Capture the cell that displays the provided text and extract its [X, Y] central coordinate. 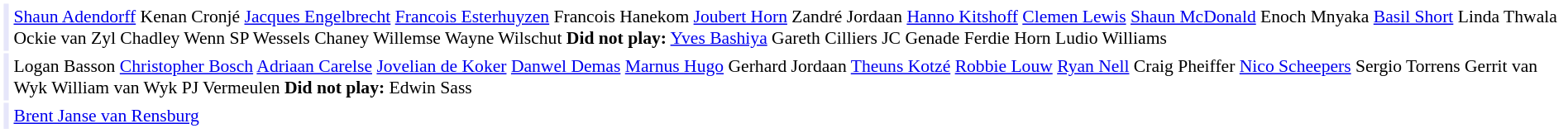
Brent Janse van Rensburg [788, 116]
